Output the (x, y) coordinate of the center of the cell containing the given text.  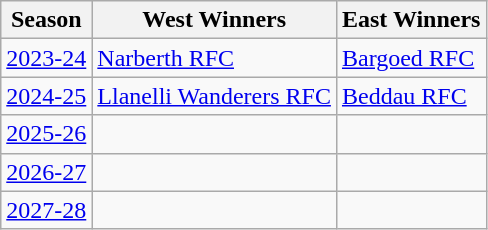
Llanelli Wanderers RFC (214, 96)
East Winners (411, 20)
Season (46, 20)
Bargoed RFC (411, 58)
Narberth RFC (214, 58)
2023-24 (46, 58)
2026-27 (46, 172)
2025-26 (46, 134)
2024-25 (46, 96)
West Winners (214, 20)
Beddau RFC (411, 96)
2027-28 (46, 210)
